Locate the cell with the specified text and output its [x, y] center coordinate. 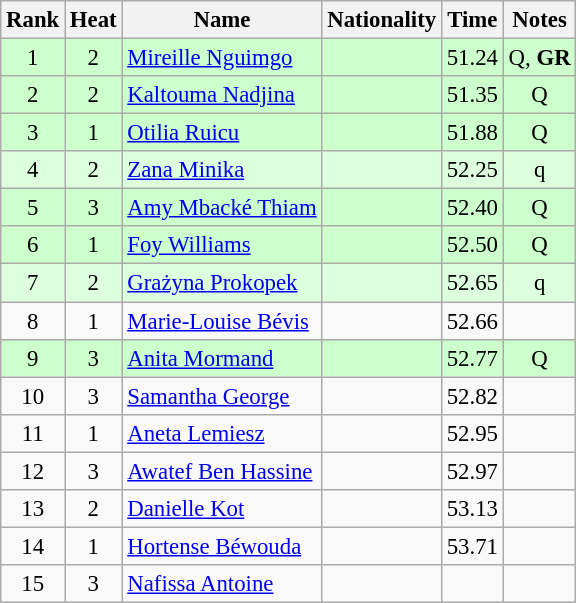
8 [33, 321]
Hortense Béwouda [222, 546]
Amy Mbacké Thiam [222, 208]
53.13 [472, 509]
51.24 [472, 58]
7 [33, 283]
10 [33, 396]
4 [33, 170]
52.65 [472, 283]
13 [33, 509]
52.82 [472, 396]
51.35 [472, 95]
Kaltouma Nadjina [222, 95]
9 [33, 358]
Danielle Kot [222, 509]
6 [33, 245]
Nationality [382, 20]
Zana Minika [222, 170]
14 [33, 546]
Marie-Louise Bévis [222, 321]
Nafissa Antoine [222, 584]
52.50 [472, 245]
12 [33, 471]
11 [33, 433]
15 [33, 584]
Anita Mormand [222, 358]
52.77 [472, 358]
Q, GR [540, 58]
52.25 [472, 170]
52.97 [472, 471]
Name [222, 20]
Grażyna Prokopek [222, 283]
53.71 [472, 546]
Awatef Ben Hassine [222, 471]
Notes [540, 20]
5 [33, 208]
Time [472, 20]
Heat [94, 20]
Mireille Nguimgo [222, 58]
52.95 [472, 433]
52.66 [472, 321]
Foy Williams [222, 245]
52.40 [472, 208]
Aneta Lemiesz [222, 433]
Samantha George [222, 396]
Otilia Ruicu [222, 133]
51.88 [472, 133]
Rank [33, 20]
